Pinpoint the cell where the given text exists, returning its (X, Y) midpoint coordinate. 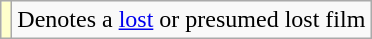
Denotes a lost or presumed lost film (192, 20)
